Return the (x, y) coordinate for the center point of the cell that contains the specified text.  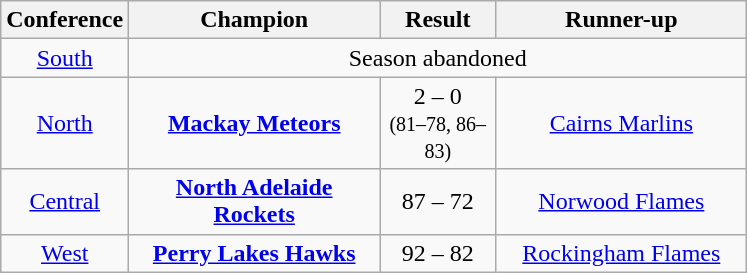
West (65, 253)
Runner-up (622, 20)
Conference (65, 20)
92 – 82 (438, 253)
North Adelaide Rockets (254, 202)
Season abandoned (438, 58)
Rockingham Flames (622, 253)
North (65, 123)
Central (65, 202)
Perry Lakes Hawks (254, 253)
Cairns Marlins (622, 123)
Mackay Meteors (254, 123)
Result (438, 20)
South (65, 58)
Norwood Flames (622, 202)
Champion (254, 20)
87 – 72 (438, 202)
2 – 0(81–78, 86–83) (438, 123)
